Extract the (X, Y) coordinate from the center of the cell holding the provided text.  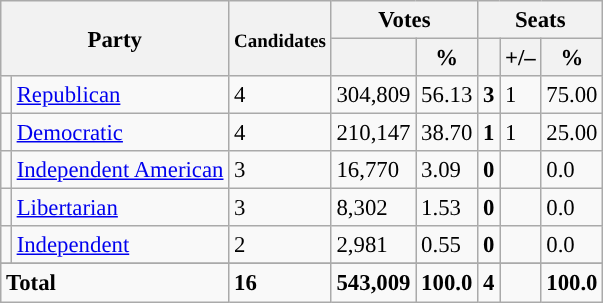
16,770 (374, 170)
Independent (120, 245)
16 (280, 283)
2 (280, 245)
210,147 (374, 133)
Seats (540, 20)
25.00 (572, 133)
56.13 (447, 95)
Republican (120, 95)
Total (115, 283)
Votes (404, 20)
0.55 (447, 245)
Libertarian (120, 208)
543,009 (374, 283)
+/– (520, 58)
Democratic (120, 133)
Party (115, 38)
Candidates (280, 38)
Independent American (120, 170)
2,981 (374, 245)
304,809 (374, 95)
75.00 (572, 95)
8,302 (374, 208)
38.70 (447, 133)
3.09 (447, 170)
1.53 (447, 208)
